Locate the cell with the specified text and output its (x, y) center coordinate. 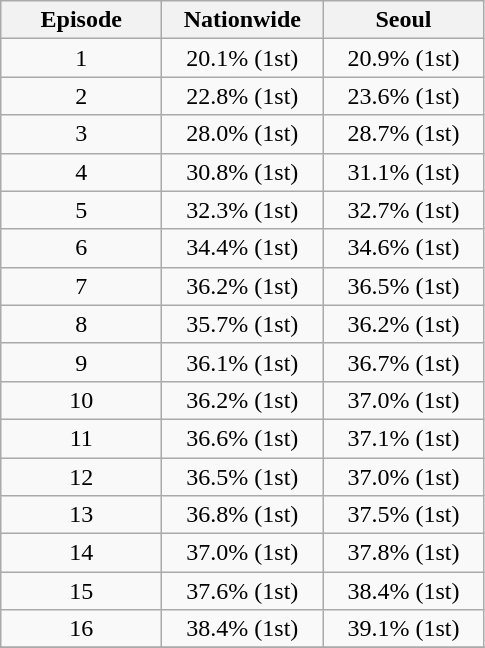
9 (82, 362)
36.8% (1st) (242, 515)
13 (82, 515)
31.1% (1st) (404, 172)
20.9% (1st) (404, 58)
2 (82, 96)
23.6% (1st) (404, 96)
15 (82, 591)
12 (82, 477)
39.1% (1st) (404, 629)
22.8% (1st) (242, 96)
Seoul (404, 20)
36.7% (1st) (404, 362)
35.7% (1st) (242, 324)
36.1% (1st) (242, 362)
3 (82, 134)
11 (82, 438)
28.7% (1st) (404, 134)
34.6% (1st) (404, 248)
7 (82, 286)
Nationwide (242, 20)
Episode (82, 20)
14 (82, 553)
37.6% (1st) (242, 591)
37.1% (1st) (404, 438)
1 (82, 58)
6 (82, 248)
37.5% (1st) (404, 515)
28.0% (1st) (242, 134)
20.1% (1st) (242, 58)
16 (82, 629)
32.3% (1st) (242, 210)
5 (82, 210)
4 (82, 172)
32.7% (1st) (404, 210)
36.6% (1st) (242, 438)
34.4% (1st) (242, 248)
8 (82, 324)
30.8% (1st) (242, 172)
10 (82, 400)
37.8% (1st) (404, 553)
